Detect which cell encompasses the target text, then output its [x, y] center coordinate. 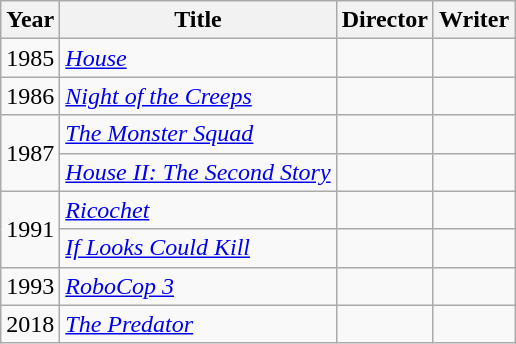
The Monster Squad [198, 134]
Night of the Creeps [198, 96]
Title [198, 20]
The Predator [198, 324]
Year [30, 20]
Director [384, 20]
1985 [30, 58]
2018 [30, 324]
House II: The Second Story [198, 172]
If Looks Could Kill [198, 248]
1991 [30, 229]
1987 [30, 153]
House [198, 58]
1993 [30, 286]
1986 [30, 96]
Writer [474, 20]
RoboCop 3 [198, 286]
Ricochet [198, 210]
